Determine the [x, y] coordinate at the center of the cell enclosing the given text.  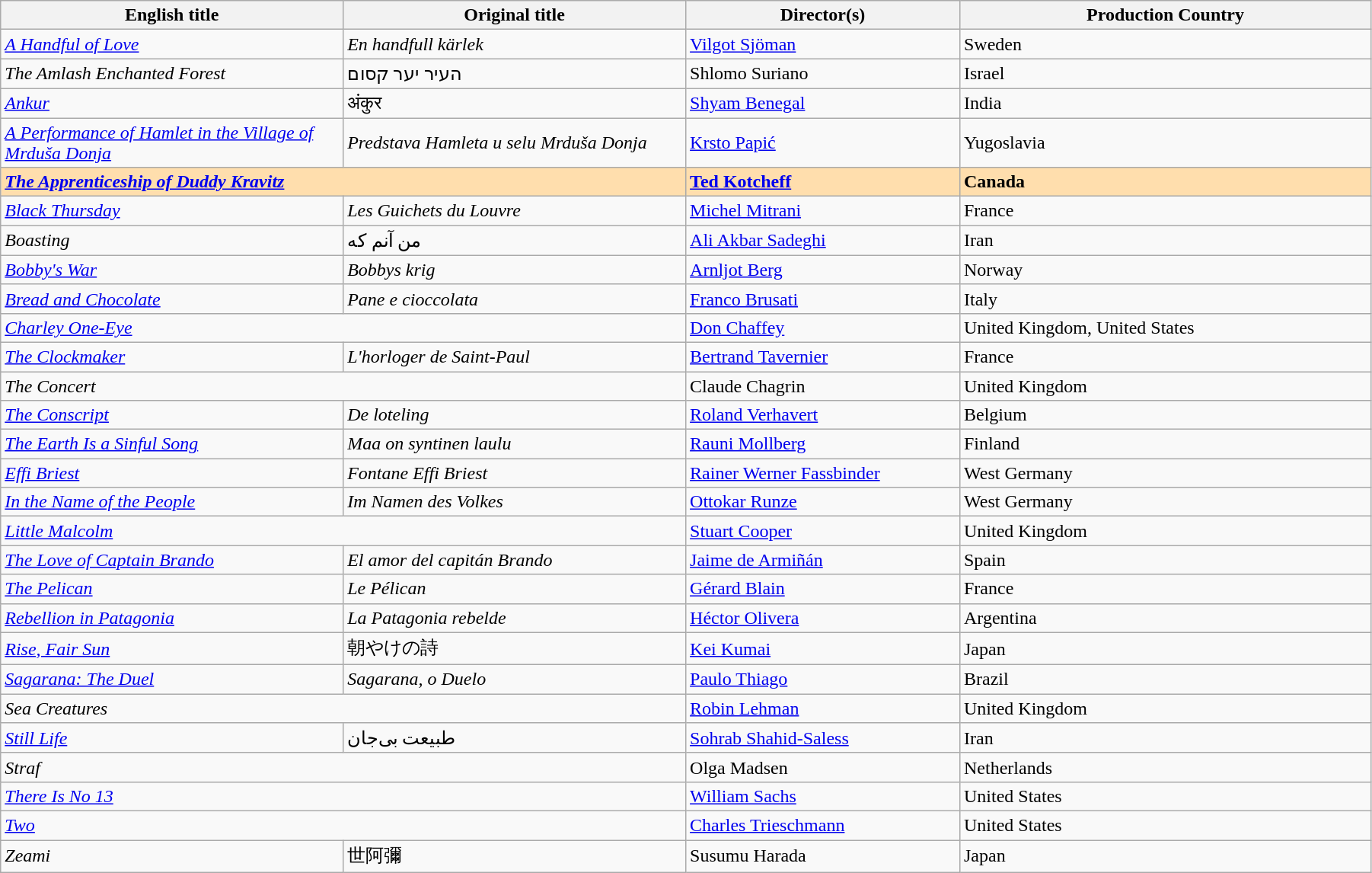
William Sachs [823, 796]
Claude Chagrin [823, 386]
Black Thursday [172, 211]
The Amlash Enchanted Forest [172, 74]
Héctor Olivera [823, 618]
Bobby's War [172, 270]
Shlomo Suriano [823, 74]
Predstava Hamleta u selu Mrduša Donja [515, 142]
Effi Briest [172, 473]
El amor del capitán Brando [515, 560]
The Pelican [172, 589]
Sea Creatures [343, 708]
Belgium [1165, 415]
Robin Lehman [823, 708]
Jaime de Armiñán [823, 560]
De loteling [515, 415]
Ali Akbar Sadeghi [823, 241]
Two [343, 825]
Roland Verhavert [823, 415]
The Concert [343, 386]
Stuart Cooper [823, 531]
Netherlands [1165, 767]
Olga Madsen [823, 767]
Bobbys krig [515, 270]
Paulo Thiago [823, 680]
En handfull kärlek [515, 44]
Pane e cioccolata [515, 299]
Little Malcolm [343, 531]
There Is No 13 [343, 796]
Gérard Blain [823, 589]
Fontane Effi Briest [515, 473]
L'horloger de Saint-Paul [515, 357]
Bread and Chocolate [172, 299]
Sweden [1165, 44]
Straf [343, 767]
Rauni Mollberg [823, 444]
In the Name of the People [172, 502]
United Kingdom, United States [1165, 328]
A Performance of Hamlet in the Village of Mrduša Donja [172, 142]
The Earth Is a Sinful Song [172, 444]
Ankur [172, 103]
Rise, Fair Sun [172, 649]
Yugoslavia [1165, 142]
世阿彌 [515, 856]
Rainer Werner Fassbinder [823, 473]
Charles Trieschmann [823, 825]
Maa on syntinen laulu [515, 444]
Don Chaffey [823, 328]
Rebellion in Patagonia [172, 618]
朝やけの詩 [515, 649]
Arnljot Berg [823, 270]
English title [172, 15]
Italy [1165, 299]
طبیعت بی‌جان [515, 738]
Israel [1165, 74]
Sagarana: The Duel [172, 680]
Sagarana, o Duelo [515, 680]
Norway [1165, 270]
The Conscript [172, 415]
Vilgot Sjöman [823, 44]
Boasting [172, 241]
Bertrand Tavernier [823, 357]
The Clockmaker [172, 357]
העיר יער קסום [515, 74]
The Love of Captain Brando [172, 560]
Original title [515, 15]
अंकुर [515, 103]
Production Country [1165, 15]
Ted Kotcheff [823, 182]
Im Namen des Volkes [515, 502]
Zeami [172, 856]
The Apprenticeship of Duddy Kravitz [343, 182]
Charley One-Eye [343, 328]
Spain [1165, 560]
Le Pélican [515, 589]
Finland [1165, 444]
Les Guichets du Louvre [515, 211]
Michel Mitrani [823, 211]
Franco Brusati [823, 299]
Shyam Benegal [823, 103]
La Patagonia rebelde [515, 618]
Sohrab Shahid-Saless [823, 738]
Ottokar Runze [823, 502]
Krsto Papić [823, 142]
Argentina [1165, 618]
Kei Kumai [823, 649]
A Handful of Love [172, 44]
Director(s) [823, 15]
Susumu Harada [823, 856]
Canada [1165, 182]
Brazil [1165, 680]
India [1165, 103]
Still Life [172, 738]
من آنم که [515, 241]
